Capture the cell that displays the provided text and extract its [X, Y] central coordinate. 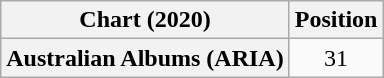
Australian Albums (ARIA) [145, 58]
31 [336, 58]
Position [336, 20]
Chart (2020) [145, 20]
